Locate the cell with the specified text and output its [X, Y] center coordinate. 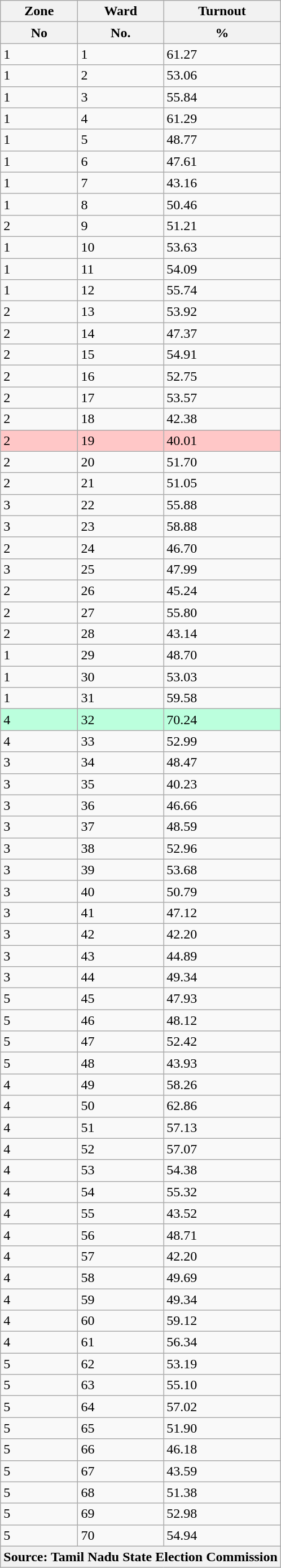
62.86 [222, 1106]
39 [121, 870]
59 [121, 1299]
45.24 [222, 591]
57 [121, 1256]
51.70 [222, 462]
52.99 [222, 741]
35 [121, 784]
52.96 [222, 848]
53.06 [222, 76]
55.32 [222, 1192]
45 [121, 999]
No [39, 33]
55.74 [222, 290]
43.52 [222, 1213]
69 [121, 1514]
43.59 [222, 1471]
58 [121, 1278]
No. [121, 33]
22 [121, 505]
19 [121, 441]
61.29 [222, 118]
25 [121, 569]
47.93 [222, 999]
33 [121, 741]
52 [121, 1149]
48.47 [222, 763]
36 [121, 805]
64 [121, 1407]
54.91 [222, 355]
48.12 [222, 1020]
% [222, 33]
55.10 [222, 1385]
47.61 [222, 161]
56 [121, 1235]
46.18 [222, 1450]
28 [121, 634]
65 [121, 1428]
9 [121, 226]
51.90 [222, 1428]
51.21 [222, 226]
59.58 [222, 698]
47 [121, 1042]
38 [121, 848]
11 [121, 269]
48 [121, 1063]
15 [121, 355]
44.89 [222, 956]
43.93 [222, 1063]
53.57 [222, 398]
37 [121, 827]
40.01 [222, 441]
47.37 [222, 333]
42.38 [222, 419]
55.84 [222, 97]
8 [121, 204]
10 [121, 247]
53.63 [222, 247]
Zone [39, 11]
62 [121, 1364]
50.79 [222, 891]
31 [121, 698]
59.12 [222, 1321]
32 [121, 720]
46.66 [222, 805]
54.94 [222, 1535]
Turnout [222, 11]
44 [121, 977]
48.77 [222, 140]
49 [121, 1085]
68 [121, 1492]
61.27 [222, 54]
51.38 [222, 1492]
53.68 [222, 870]
55.88 [222, 505]
40.23 [222, 784]
50.46 [222, 204]
58.88 [222, 526]
43.16 [222, 183]
14 [121, 333]
48.71 [222, 1235]
51 [121, 1127]
29 [121, 655]
30 [121, 677]
20 [121, 462]
53.92 [222, 312]
6 [121, 161]
21 [121, 483]
17 [121, 398]
41 [121, 913]
40 [121, 891]
34 [121, 763]
70 [121, 1535]
24 [121, 548]
53.03 [222, 677]
46.70 [222, 548]
60 [121, 1321]
53 [121, 1170]
54.09 [222, 269]
13 [121, 312]
52.75 [222, 376]
Source: Tamil Nadu State Election Commission [141, 1557]
53.19 [222, 1364]
54 [121, 1192]
58.26 [222, 1085]
67 [121, 1471]
7 [121, 183]
18 [121, 419]
Ward [121, 11]
26 [121, 591]
47.12 [222, 913]
27 [121, 612]
46 [121, 1020]
43.14 [222, 634]
48.70 [222, 655]
16 [121, 376]
56.34 [222, 1342]
12 [121, 290]
57.02 [222, 1407]
57.13 [222, 1127]
49.69 [222, 1278]
57.07 [222, 1149]
42 [121, 934]
51.05 [222, 483]
52.98 [222, 1514]
47.99 [222, 569]
63 [121, 1385]
52.42 [222, 1042]
43 [121, 956]
66 [121, 1450]
50 [121, 1106]
55.80 [222, 612]
70.24 [222, 720]
61 [121, 1342]
48.59 [222, 827]
23 [121, 526]
55 [121, 1213]
54.38 [222, 1170]
